Pinpoint the cell where the given text exists, returning its (x, y) midpoint coordinate. 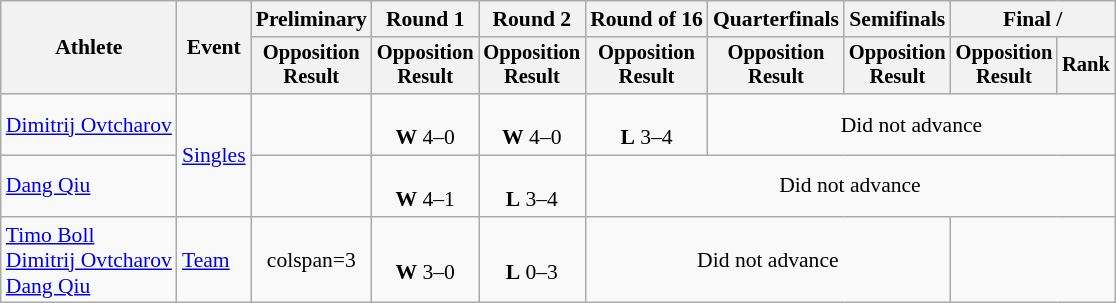
Preliminary (312, 19)
Dang Qiu (89, 186)
Round 1 (426, 19)
Dimitrij Ovtcharov (89, 124)
Singles (214, 155)
Final / (1033, 19)
Quarterfinals (776, 19)
Round 2 (532, 19)
Round of 16 (646, 19)
Athlete (89, 48)
Semifinals (898, 19)
Rank (1086, 66)
W 4–1 (426, 186)
Event (214, 48)
